Scan for the cell matching the given text and deliver its (X, Y) coordinate at center. 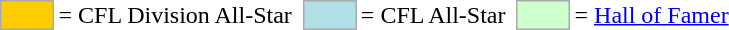
= CFL All-Star (433, 15)
= CFL Division All-Star (175, 15)
